Extract the (x, y) coordinate from the center of the cell holding the provided text.  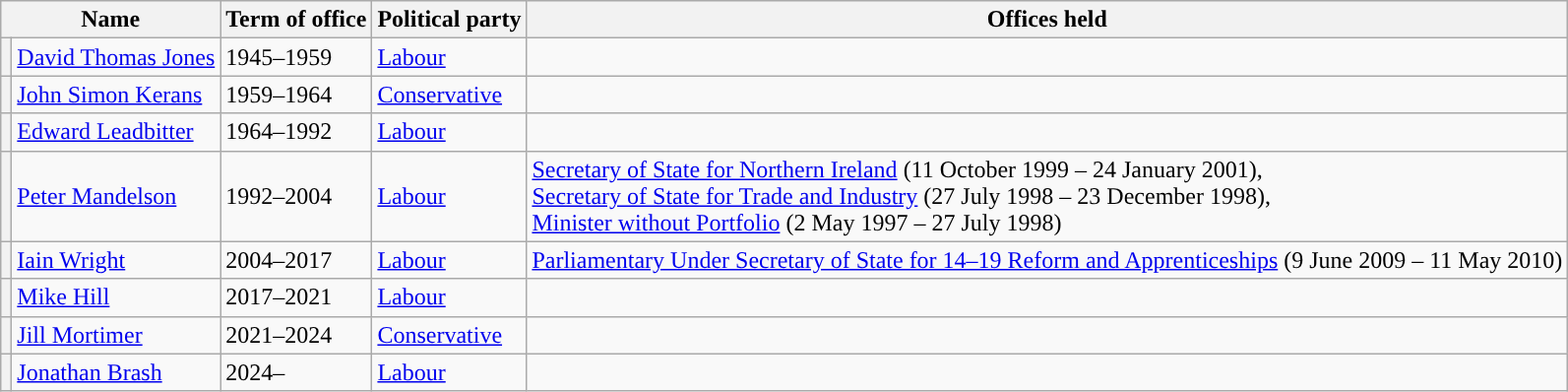
Mike Hill (116, 297)
Iain Wright (116, 260)
1945–1959 (296, 57)
1959–1964 (296, 95)
David Thomas Jones (116, 57)
2017–2021 (296, 297)
Parliamentary Under Secretary of State for 14–19 Reform and Apprenticeships (9 June 2009 – 11 May 2010) (1047, 260)
1992–2004 (296, 196)
Edward Leadbitter (116, 132)
Political party (449, 20)
Term of office (296, 20)
2024– (296, 372)
Jonathan Brash (116, 372)
Offices held (1047, 20)
Peter Mandelson (116, 196)
2021–2024 (296, 335)
Name (110, 20)
2004–2017 (296, 260)
John Simon Kerans (116, 95)
Jill Mortimer (116, 335)
1964–1992 (296, 132)
